Return [X, Y] of the center of cell containing provided text 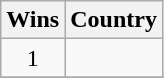
Wins [33, 20]
Country [114, 20]
1 [33, 58]
